Determine the (x, y) coordinate at the center of the cell enclosing the given text.  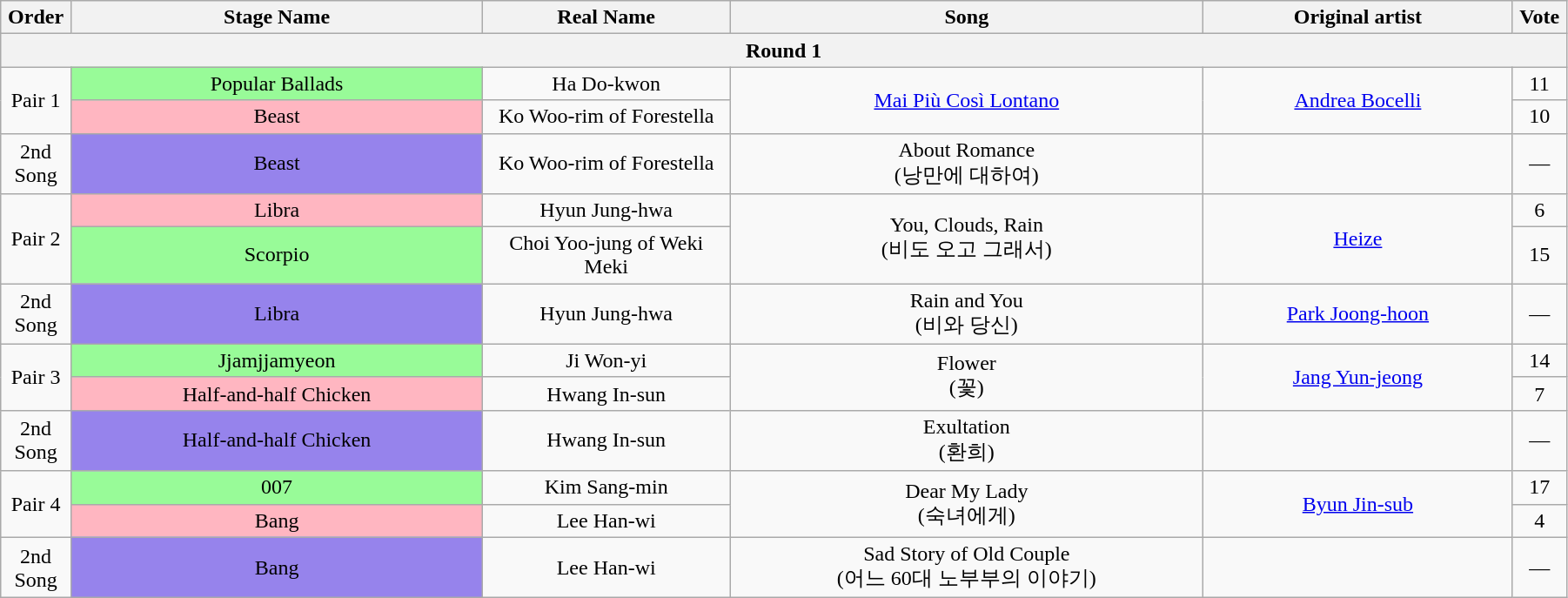
Park Joong-hoon (1357, 314)
You, Clouds, Rain(비도 오고 그래서) (967, 239)
10 (1540, 117)
Song (967, 17)
14 (1540, 360)
Ji Won-yi (606, 360)
Pair 2 (37, 239)
Kim Sang-min (606, 487)
4 (1540, 521)
Choi Yoo-jung of Weki Meki (606, 256)
17 (1540, 487)
Byun Jin-sub (1357, 504)
Exultation(환희) (967, 440)
Dear My Lady(숙녀에게) (967, 504)
Andrea Bocelli (1357, 100)
Heize (1357, 239)
Pair 3 (37, 377)
6 (1540, 211)
Rain and You(비와 당신) (967, 314)
Stage Name (277, 17)
15 (1540, 256)
11 (1540, 84)
About Romance(낭만에 대하여) (967, 164)
Round 1 (784, 50)
Ha Do-kwon (606, 84)
Mai Più Così Lontano (967, 100)
Order (37, 17)
Flower(꽃) (967, 377)
Real Name (606, 17)
007 (277, 487)
7 (1540, 393)
Pair 1 (37, 100)
Jang Yun-jeong (1357, 377)
Pair 4 (37, 504)
Jjamjjamyeon (277, 360)
Scorpio (277, 256)
Original artist (1357, 17)
Sad Story of Old Couple(어느 60대 노부부의 이야기) (967, 568)
Popular Ballads (277, 84)
Vote (1540, 17)
